Provide the [X, Y] coordinate of the cell's center where the given text is located.  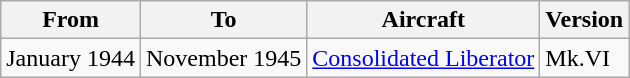
To [223, 20]
Version [584, 20]
Consolidated Liberator [424, 58]
November 1945 [223, 58]
From [71, 20]
Aircraft [424, 20]
Mk.VI [584, 58]
January 1944 [71, 58]
